Find where the given text appears and provide that cell's center as (X, Y) coordinate. 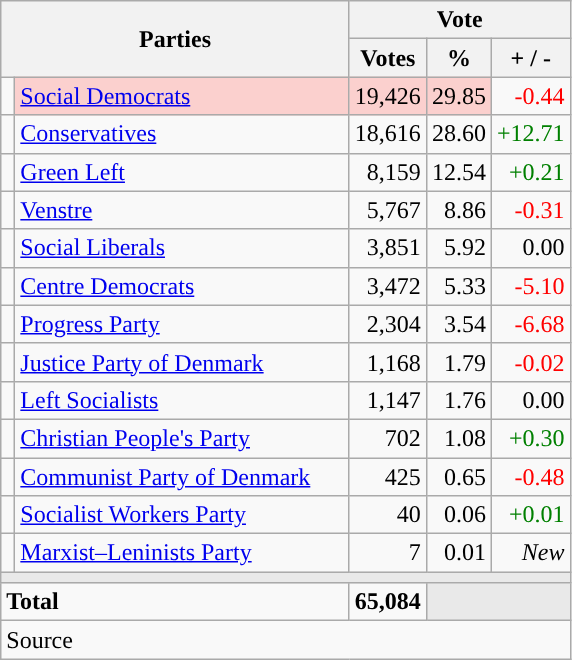
Conservatives (182, 134)
5,767 (388, 210)
Social Democrats (182, 96)
40 (388, 515)
7 (388, 553)
-0.44 (530, 96)
Left Socialists (182, 400)
+0.01 (530, 515)
Marxist–Leninists Party (182, 553)
5.33 (458, 286)
3,472 (388, 286)
-0.31 (530, 210)
12.54 (458, 172)
-6.68 (530, 324)
0.65 (458, 477)
19,426 (388, 96)
Total (176, 602)
+0.21 (530, 172)
1.08 (458, 438)
Socialist Workers Party (182, 515)
5.92 (458, 248)
Social Liberals (182, 248)
Justice Party of Denmark (182, 362)
28.60 (458, 134)
8,159 (388, 172)
1.79 (458, 362)
Venstre (182, 210)
+ / - (530, 58)
-0.48 (530, 477)
Centre Democrats (182, 286)
Progress Party (182, 324)
2,304 (388, 324)
18,616 (388, 134)
+0.30 (530, 438)
1.76 (458, 400)
29.85 (458, 96)
Communist Party of Denmark (182, 477)
0.06 (458, 515)
1,147 (388, 400)
Votes (388, 58)
3.54 (458, 324)
702 (388, 438)
% (458, 58)
Parties (176, 39)
1,168 (388, 362)
425 (388, 477)
Green Left (182, 172)
-5.10 (530, 286)
Vote (460, 20)
65,084 (388, 602)
8.86 (458, 210)
Christian People's Party (182, 438)
3,851 (388, 248)
+12.71 (530, 134)
-0.02 (530, 362)
New (530, 553)
0.01 (458, 553)
Source (286, 640)
